Find where the given text appears and provide that cell's center as [X, Y] coordinate. 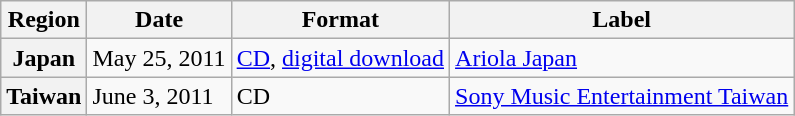
Sony Music Entertainment Taiwan [622, 96]
CD [340, 96]
CD, digital download [340, 58]
May 25, 2011 [159, 58]
Japan [44, 58]
Format [340, 20]
June 3, 2011 [159, 96]
Ariola Japan [622, 58]
Date [159, 20]
Label [622, 20]
Taiwan [44, 96]
Region [44, 20]
